Search for the cell housing the specified text and yield its [x, y] center coordinate. 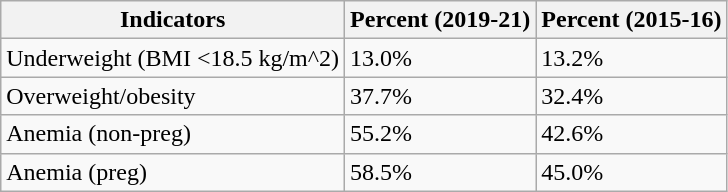
45.0% [632, 172]
32.4% [632, 96]
37.7% [440, 96]
Overweight/obesity [173, 96]
58.5% [440, 172]
Anemia (preg) [173, 172]
13.0% [440, 58]
42.6% [632, 134]
Indicators [173, 20]
Percent (2019-21) [440, 20]
13.2% [632, 58]
55.2% [440, 134]
Underweight (BMI <18.5 kg/m^2) [173, 58]
Percent (2015-16) [632, 20]
Anemia (non-preg) [173, 134]
